Return (X, Y) of the center of cell containing provided text 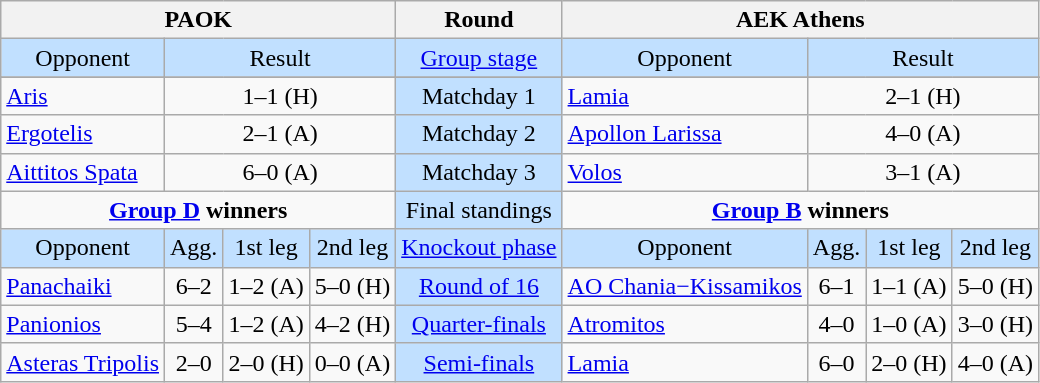
0–0 (A) (352, 362)
1–1 (A) (909, 286)
1–1 (H) (280, 96)
Aittitos Spata (83, 172)
6–0 (836, 362)
2–1 (H) (922, 96)
Quarter-finals (479, 324)
Round of 16 (479, 286)
Knockout phase (479, 248)
4–2 (H) (352, 324)
2–1 (A) (280, 134)
PAOK (198, 20)
Volos (684, 172)
3–0 (H) (995, 324)
AO Chania−Kissamikos (684, 286)
Matchday 1 (479, 96)
Ergotelis (83, 134)
Group B winners (800, 210)
5–4 (194, 324)
2–0 (194, 362)
Atromitos (684, 324)
Semi-finals (479, 362)
Panachaiki (83, 286)
Group D winners (198, 210)
AEK Athens (800, 20)
6–0 (A) (280, 172)
Apollon Larissa (684, 134)
6–2 (194, 286)
3–1 (A) (922, 172)
Round (479, 20)
Asteras Tripolis (83, 362)
Matchday 3 (479, 172)
4–0 (836, 324)
Matchday 2 (479, 134)
Final standings (479, 210)
Aris (83, 96)
1–0 (A) (909, 324)
Panionios (83, 324)
6–1 (836, 286)
Group stage (479, 58)
